Scan for the cell matching the given text and deliver its [X, Y] coordinate at center. 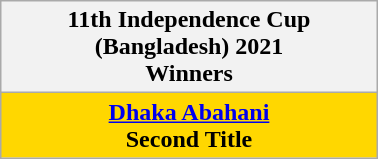
Dhaka AbahaniSecond Title [189, 126]
11th Independence Cup (Bangladesh) 2021 Winners [189, 47]
